Provide the [X, Y] coordinate of the cell's center where the given text is located.  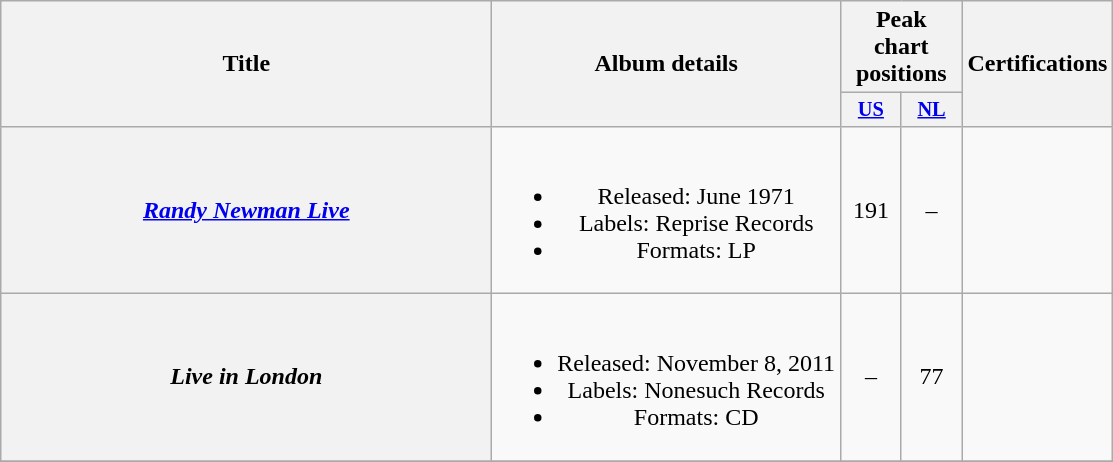
191 [872, 210]
Title [246, 64]
Released: June 1971Labels: Reprise RecordsFormats: LP [666, 210]
Released: November 8, 2011Labels: Nonesuch RecordsFormats: CD [666, 378]
Peak chart positions [902, 47]
Randy Newman Live [246, 210]
NL [932, 110]
Album details [666, 64]
US [872, 110]
77 [932, 378]
Certifications [1038, 64]
Live in London [246, 378]
